From the cell containing the given text, extract its center point as [X, Y] coordinate. 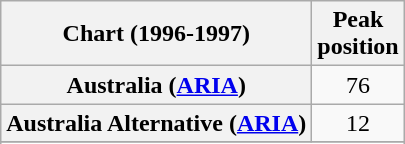
Australia (ARIA) [156, 85]
Peakposition [358, 34]
Chart (1996-1997) [156, 34]
76 [358, 85]
Australia Alternative (ARIA) [156, 123]
12 [358, 123]
